Detect which cell encompasses the target text, then output its [x, y] center coordinate. 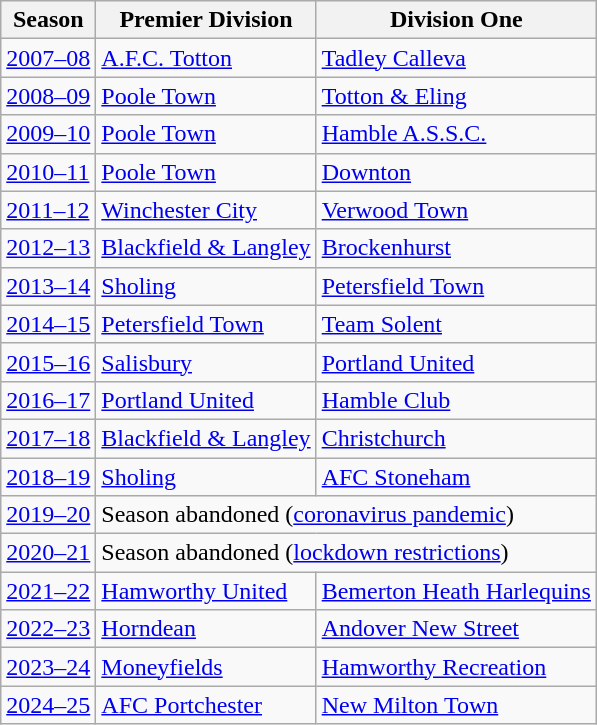
Tadley Calleva [456, 58]
2020–21 [48, 553]
2021–22 [48, 591]
2018–19 [48, 477]
2009–10 [48, 134]
Season abandoned (coronavirus pandemic) [346, 515]
2024–25 [48, 705]
Brockenhurst [456, 248]
Hamworthy Recreation [456, 667]
2007–08 [48, 58]
AFC Stoneham [456, 477]
Downton [456, 172]
2012–13 [48, 248]
2019–20 [48, 515]
Hamble A.S.S.C. [456, 134]
Moneyfields [206, 667]
2015–16 [48, 362]
Bemerton Heath Harlequins [456, 591]
Team Solent [456, 324]
Salisbury [206, 362]
Premier Division [206, 20]
Andover New Street [456, 629]
2017–18 [48, 438]
Christchurch [456, 438]
Season abandoned (lockdown restrictions) [346, 553]
2011–12 [48, 210]
A.F.C. Totton [206, 58]
2022–23 [48, 629]
Horndean [206, 629]
Winchester City [206, 210]
New Milton Town [456, 705]
Hamble Club [456, 400]
Verwood Town [456, 210]
Season [48, 20]
2013–14 [48, 286]
Totton & Eling [456, 96]
2023–24 [48, 667]
Hamworthy United [206, 591]
2008–09 [48, 96]
2016–17 [48, 400]
2010–11 [48, 172]
2014–15 [48, 324]
Division One [456, 20]
AFC Portchester [206, 705]
